Search for the cell housing the specified text and yield its [x, y] center coordinate. 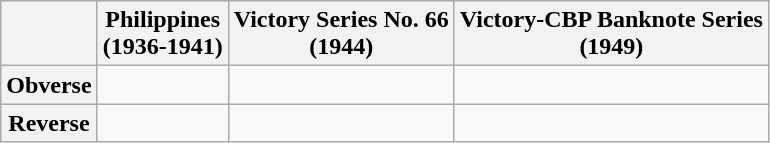
Victory-CBP Banknote Series (1949) [611, 34]
Philippines (1936-1941) [162, 34]
Victory Series No. 66 (1944) [341, 34]
Reverse [49, 123]
Obverse [49, 85]
